Capture the cell that displays the provided text and extract its (X, Y) central coordinate. 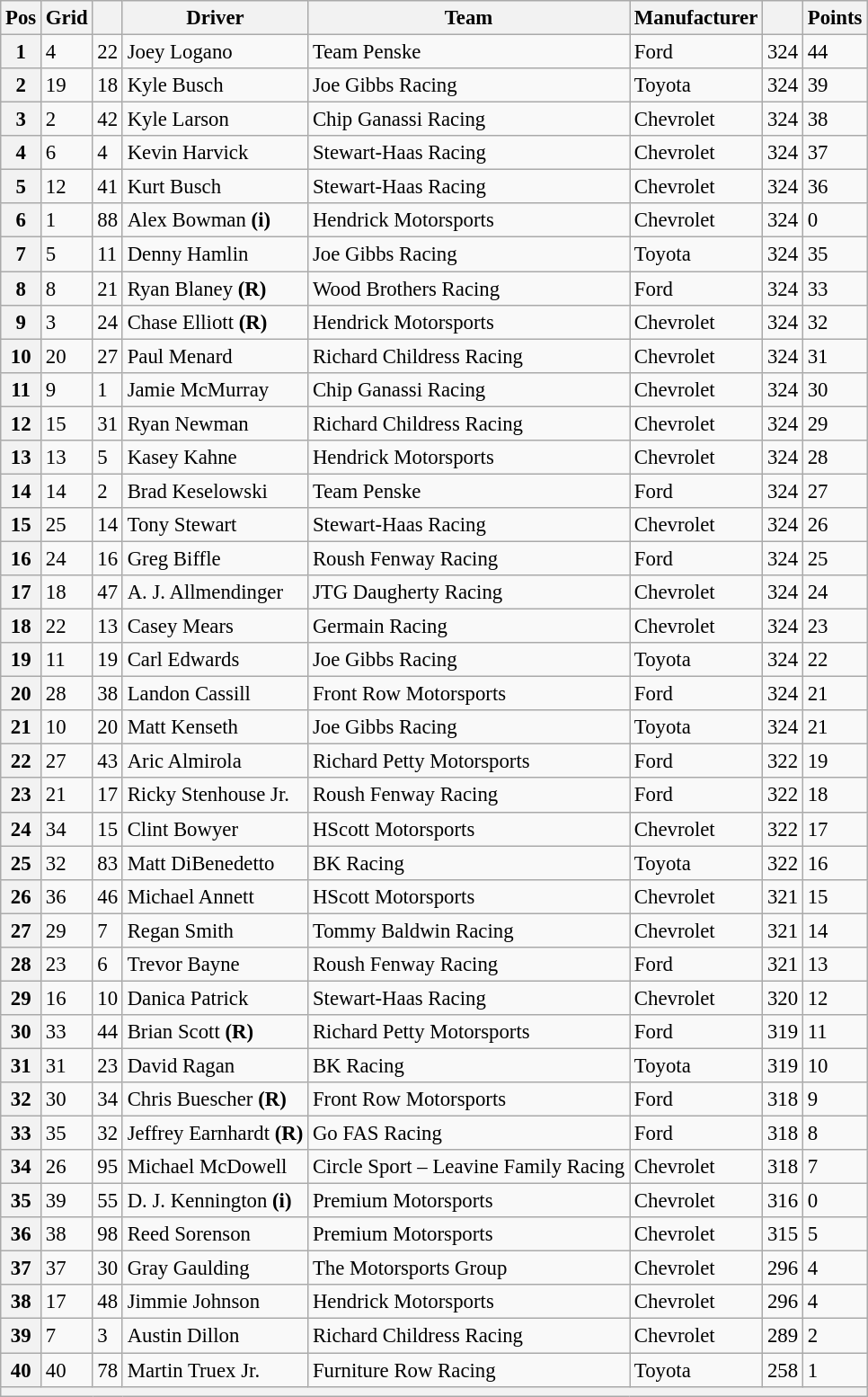
315 (784, 1234)
43 (108, 761)
83 (108, 863)
Carl Edwards (215, 660)
Jamie McMurray (215, 389)
Brad Keselowski (215, 491)
Chase Elliott (R) (215, 322)
The Motorsports Group (469, 1268)
46 (108, 896)
Austin Dillon (215, 1336)
Michael Annett (215, 896)
Jeffrey Earnhardt (R) (215, 1134)
Michael McDowell (215, 1167)
Points (834, 18)
Paul Menard (215, 356)
Kyle Larson (215, 120)
258 (784, 1370)
Kasey Kahne (215, 458)
Denny Hamlin (215, 254)
Landon Cassill (215, 694)
Jimmie Johnson (215, 1303)
Driver (215, 18)
Germain Racing (469, 627)
Furniture Row Racing (469, 1370)
48 (108, 1303)
41 (108, 187)
Manufacturer (696, 18)
Trevor Bayne (215, 965)
Kyle Busch (215, 85)
Gray Gaulding (215, 1268)
Clint Bowyer (215, 829)
Kevin Harvick (215, 153)
47 (108, 592)
A. J. Allmendinger (215, 592)
289 (784, 1336)
88 (108, 220)
Chris Buescher (R) (215, 1099)
Ryan Blaney (R) (215, 289)
Martin Truex Jr. (215, 1370)
42 (108, 120)
Brian Scott (R) (215, 1032)
Ricky Stenhouse Jr. (215, 796)
55 (108, 1201)
Team (469, 18)
D. J. Kennington (i) (215, 1201)
Casey Mears (215, 627)
Circle Sport – Leavine Family Racing (469, 1167)
Pos (22, 18)
Wood Brothers Racing (469, 289)
98 (108, 1234)
Kurt Busch (215, 187)
Ryan Newman (215, 423)
JTG Daugherty Racing (469, 592)
Alex Bowman (i) (215, 220)
David Ragan (215, 1065)
Go FAS Racing (469, 1134)
Matt Kenseth (215, 727)
320 (784, 998)
Grid (66, 18)
Matt DiBenedetto (215, 863)
316 (784, 1201)
78 (108, 1370)
Tommy Baldwin Racing (469, 930)
Danica Patrick (215, 998)
Regan Smith (215, 930)
Greg Biffle (215, 558)
95 (108, 1167)
Reed Sorenson (215, 1234)
Joey Logano (215, 52)
Aric Almirola (215, 761)
Tony Stewart (215, 525)
